Identify which cell holds the provided text, then report its [X, Y] central coordinate. 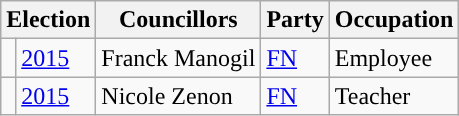
Councillors [178, 20]
Employee [394, 58]
Party [295, 20]
Election [48, 20]
Nicole Zenon [178, 96]
Teacher [394, 96]
Occupation [394, 20]
Franck Manogil [178, 58]
